Capture the cell that displays the provided text and extract its (X, Y) central coordinate. 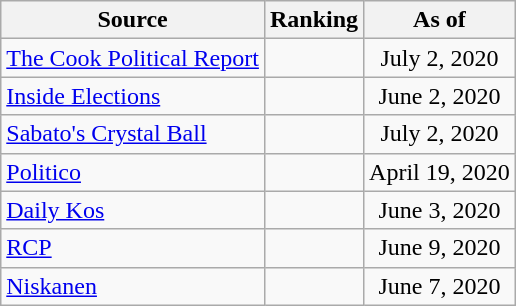
Niskanen (133, 286)
June 3, 2020 (440, 210)
June 9, 2020 (440, 248)
As of (440, 20)
Inside Elections (133, 96)
Ranking (314, 20)
Politico (133, 172)
April 19, 2020 (440, 172)
June 2, 2020 (440, 96)
RCP (133, 248)
Sabato's Crystal Ball (133, 134)
Source (133, 20)
June 7, 2020 (440, 286)
Daily Kos (133, 210)
The Cook Political Report (133, 58)
